Identify which cell holds the provided text, then report its (x, y) central coordinate. 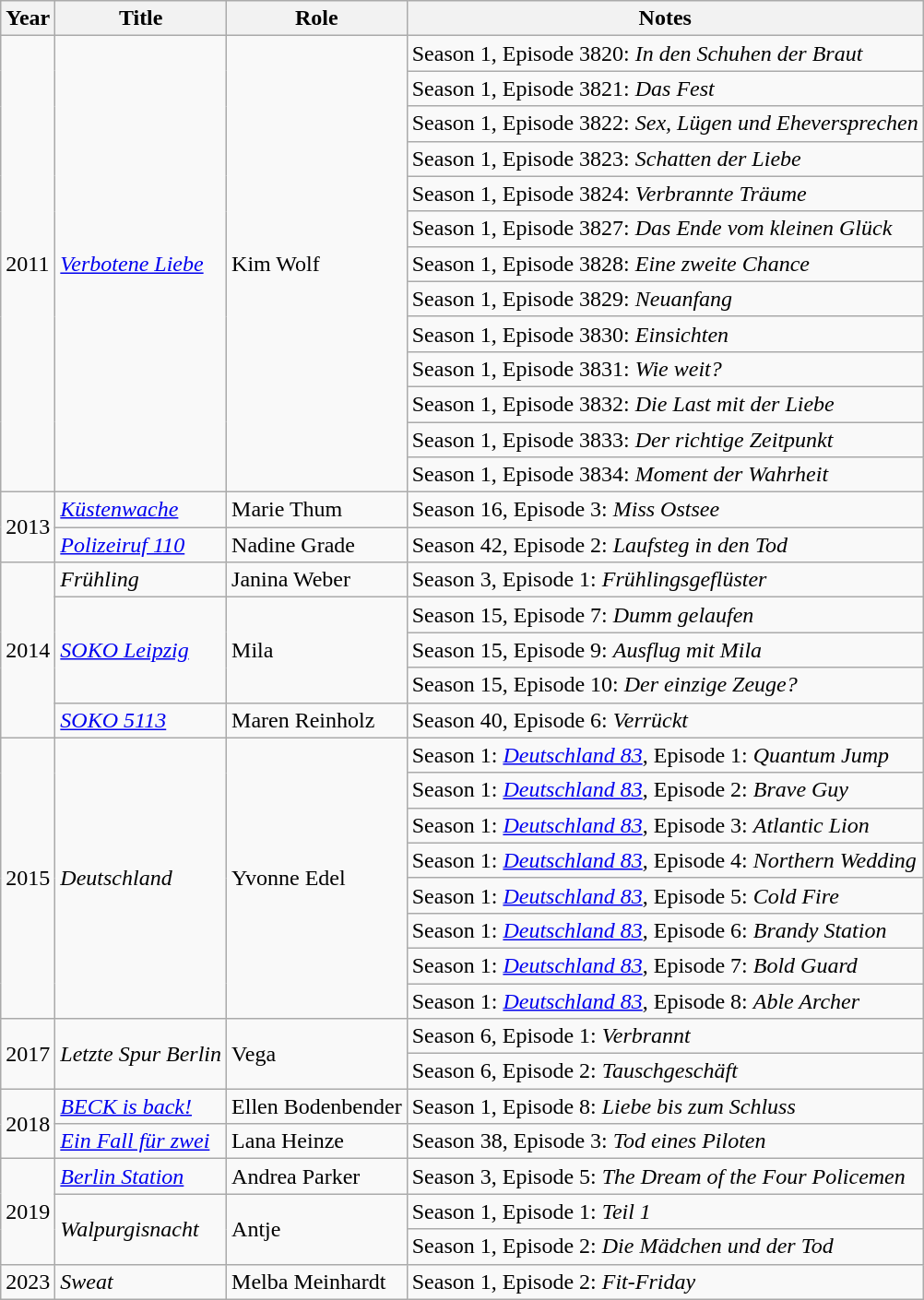
Season 40, Episode 6: Verrückt (665, 720)
Mila (317, 650)
Letzte Spur Berlin (141, 1054)
Role (317, 18)
2015 (28, 878)
2017 (28, 1054)
Season 1: Deutschland 83, Episode 5: Cold Fire (665, 895)
Season 15, Episode 9: Ausflug mit Mila (665, 650)
Notes (665, 18)
Season 1, Episode 3830: Einsichten (665, 334)
2023 (28, 1282)
Season 1, Episode 3820: In den Schuhen der Braut (665, 53)
BECK is back! (141, 1106)
Deutschland (141, 878)
Janina Weber (317, 580)
Season 1, Episode 3834: Moment der Wahrheit (665, 475)
Season 1, Episode 3833: Der richtige Zeitpunkt (665, 440)
Season 1: Deutschland 83, Episode 6: Brandy Station (665, 930)
Season 1: Deutschland 83, Episode 1: Quantum Jump (665, 755)
Year (28, 18)
2011 (28, 264)
Title (141, 18)
Season 3, Episode 5: The Dream of the Four Policemen (665, 1176)
Walpurgisnacht (141, 1229)
Nadine Grade (317, 545)
Berlin Station (141, 1176)
Andrea Parker (317, 1176)
Season 1: Deutschland 83, Episode 4: Northern Wedding (665, 860)
Ellen Bodenbender (317, 1106)
Frühling (141, 580)
Season 1, Episode 3827: Das Ende vom kleinen Glück (665, 229)
Season 1, Episode 3823: Schatten der Liebe (665, 159)
Kim Wolf (317, 264)
Lana Heinze (317, 1141)
Season 3, Episode 1: Frühlingsgeflüster (665, 580)
Ein Fall für zwei (141, 1141)
Season 1, Episode 3831: Wie weit? (665, 369)
Season 1: Deutschland 83, Episode 8: Able Archer (665, 1000)
Küstenwache (141, 510)
2014 (28, 650)
SOKO 5113 (141, 720)
2019 (28, 1211)
Season 1, Episode 2: Die Mädchen und der Tod (665, 1247)
Season 1, Episode 3822: Sex, Lügen und Eheversprechen (665, 124)
Season 16, Episode 3: Miss Ostsee (665, 510)
2013 (28, 527)
Antje (317, 1229)
Season 6, Episode 1: Verbrannt (665, 1036)
Season 15, Episode 10: Der einzige Zeuge? (665, 685)
Season 1, Episode 3828: Eine zweite Chance (665, 264)
Season 1, Episode 8: Liebe bis zum Schluss (665, 1106)
Vega (317, 1054)
Season 1: Deutschland 83, Episode 2: Brave Guy (665, 790)
Season 6, Episode 2: Tauschgeschäft (665, 1071)
Season 1: Deutschland 83, Episode 3: Atlantic Lion (665, 825)
Polizeiruf 110 (141, 545)
Marie Thum (317, 510)
Yvonne Edel (317, 878)
Season 1, Episode 3829: Neuanfang (665, 299)
Season 1, Episode 3824: Verbrannte Träume (665, 194)
Season 1, Episode 2: Fit-Friday (665, 1282)
SOKO Leipzig (141, 650)
Season 1, Episode 3821: Das Fest (665, 89)
Season 1, Episode 1: Teil 1 (665, 1211)
Season 15, Episode 7: Dumm gelaufen (665, 615)
Season 1: Deutschland 83, Episode 7: Bold Guard (665, 965)
Melba Meinhardt (317, 1282)
Maren Reinholz (317, 720)
Season 42, Episode 2: Laufsteg in den Tod (665, 545)
2018 (28, 1124)
Sweat (141, 1282)
Season 38, Episode 3: Tod eines Piloten (665, 1141)
Season 1, Episode 3832: Die Last mit der Liebe (665, 404)
Verbotene Liebe (141, 264)
